Determine the (X, Y) coordinate at the center of the cell enclosing the given text.  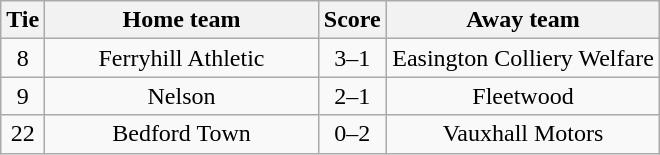
22 (23, 134)
8 (23, 58)
2–1 (352, 96)
Away team (523, 20)
Home team (182, 20)
Ferryhill Athletic (182, 58)
Nelson (182, 96)
0–2 (352, 134)
9 (23, 96)
Score (352, 20)
Vauxhall Motors (523, 134)
Tie (23, 20)
Easington Colliery Welfare (523, 58)
Fleetwood (523, 96)
3–1 (352, 58)
Bedford Town (182, 134)
